Capture the cell that displays the provided text and extract its (X, Y) central coordinate. 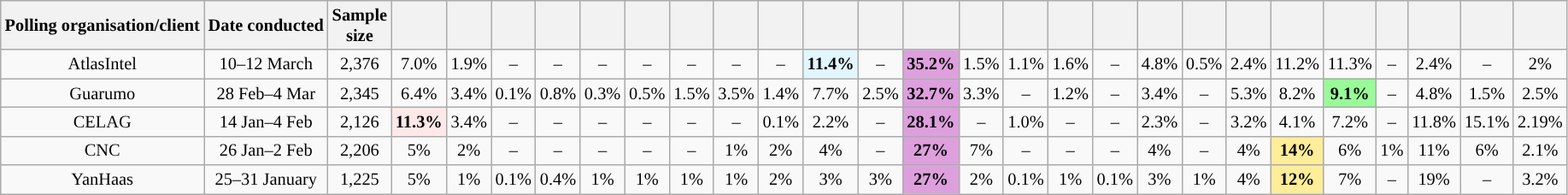
25–31 January (267, 180)
2,376 (360, 64)
32.7% (931, 93)
AtlasIntel (103, 64)
2,345 (360, 93)
1.6% (1071, 64)
10–12 March (267, 64)
2.1% (1540, 151)
1.4% (781, 93)
12% (1297, 180)
3.3% (981, 93)
7.0% (419, 64)
3.5% (736, 93)
26 Jan–2 Feb (267, 151)
14% (1297, 151)
CELAG (103, 121)
Guarumo (103, 93)
2,126 (360, 121)
7.2% (1350, 121)
4.1% (1297, 121)
11.4% (831, 64)
11.8% (1434, 121)
1.1% (1025, 64)
9.1% (1350, 93)
Polling organisation/client (103, 25)
19% (1434, 180)
0.8% (558, 93)
8.2% (1297, 93)
1.9% (469, 64)
2.2% (831, 121)
0.3% (602, 93)
1.2% (1071, 93)
6.4% (419, 93)
11% (1434, 151)
28 Feb–4 Mar (267, 93)
11.2% (1297, 64)
Samplesize (360, 25)
0.4% (558, 180)
1,225 (360, 180)
35.2% (931, 64)
28.1% (931, 121)
7.7% (831, 93)
2,206 (360, 151)
2.19% (1540, 121)
YanHaas (103, 180)
CNC (103, 151)
1.0% (1025, 121)
14 Jan–4 Feb (267, 121)
Date conducted (267, 25)
5.3% (1248, 93)
15.1% (1487, 121)
2.3% (1160, 121)
